Detect which cell encompasses the target text, then output its (x, y) center coordinate. 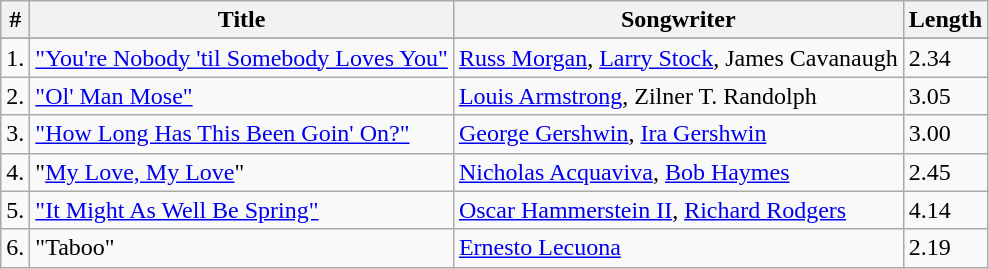
Length (945, 20)
Ernesto Lecuona (678, 248)
Louis Armstrong, Zilner T. Randolph (678, 96)
"You're Nobody 'til Somebody Loves You" (242, 58)
2.45 (945, 172)
"My Love, My Love" (242, 172)
5. (16, 210)
2. (16, 96)
3.00 (945, 134)
Title (242, 20)
"Ol' Man Mose" (242, 96)
4.14 (945, 210)
2.34 (945, 58)
6. (16, 248)
3.05 (945, 96)
Russ Morgan, Larry Stock, James Cavanaugh (678, 58)
George Gershwin, Ira Gershwin (678, 134)
4. (16, 172)
"Taboo" (242, 248)
3. (16, 134)
"How Long Has This Been Goin' On?" (242, 134)
Oscar Hammerstein II, Richard Rodgers (678, 210)
# (16, 20)
2.19 (945, 248)
1. (16, 58)
Nicholas Acquaviva, Bob Haymes (678, 172)
"It Might As Well Be Spring" (242, 210)
Songwriter (678, 20)
